Search for the cell housing the specified text and yield its (X, Y) center coordinate. 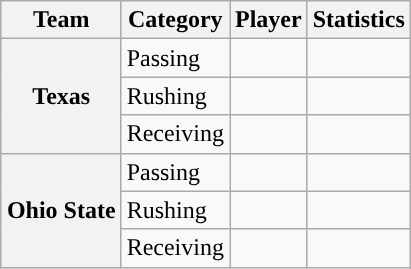
Player (269, 20)
Ohio State (61, 210)
Category (175, 20)
Texas (61, 96)
Statistics (358, 20)
Team (61, 20)
